Pinpoint the cell where the given text exists, returning its (x, y) midpoint coordinate. 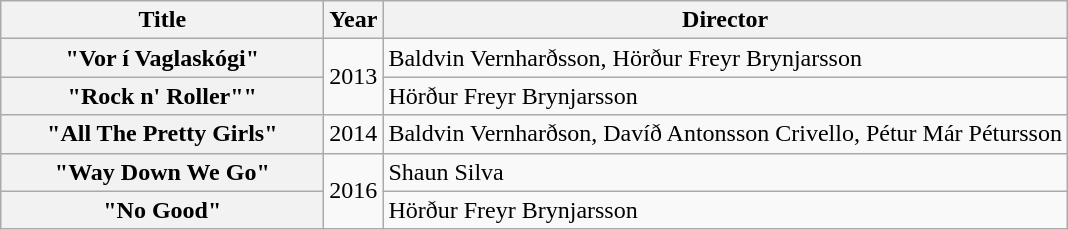
Shaun Silva (726, 172)
"Rock n' Roller"" (162, 96)
2014 (354, 134)
2013 (354, 77)
Title (162, 20)
"All The Pretty Girls" (162, 134)
"Way Down We Go" (162, 172)
Year (354, 20)
2016 (354, 191)
"Vor í Vaglaskógi" (162, 58)
"No Good" (162, 210)
Director (726, 20)
Baldvin Vernharðson, Davíð Antonsson Crivello, Pétur Már Pétursson (726, 134)
Baldvin Vernharðsson, Hörður Freyr Brynjarsson (726, 58)
